Output the (X, Y) coordinate of the center of the cell containing the given text.  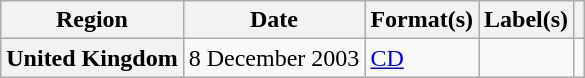
United Kingdom (92, 58)
Date (274, 20)
CD (422, 58)
8 December 2003 (274, 58)
Region (92, 20)
Format(s) (422, 20)
Label(s) (526, 20)
